From the cell containing the given text, extract its center point as [x, y] coordinate. 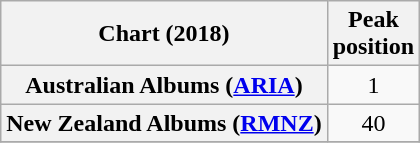
40 [373, 123]
New Zealand Albums (RMNZ) [164, 123]
Peak position [373, 34]
1 [373, 85]
Chart (2018) [164, 34]
Australian Albums (ARIA) [164, 85]
